Identify which cell holds the provided text, then report its [X, Y] central coordinate. 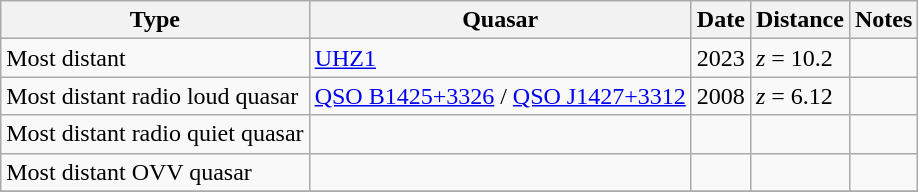
Most distant OVV quasar [155, 172]
z = 6.12 [800, 96]
2008 [720, 96]
Most distant radio quiet quasar [155, 134]
UHZ1 [500, 58]
Most distant [155, 58]
Most distant radio loud quasar [155, 96]
Type [155, 20]
Quasar [500, 20]
2023 [720, 58]
z = 10.2 [800, 58]
QSO B1425+3326 / QSO J1427+3312 [500, 96]
Date [720, 20]
Distance [800, 20]
Notes [883, 20]
